Output the (x, y) coordinate of the center of the cell containing the given text.  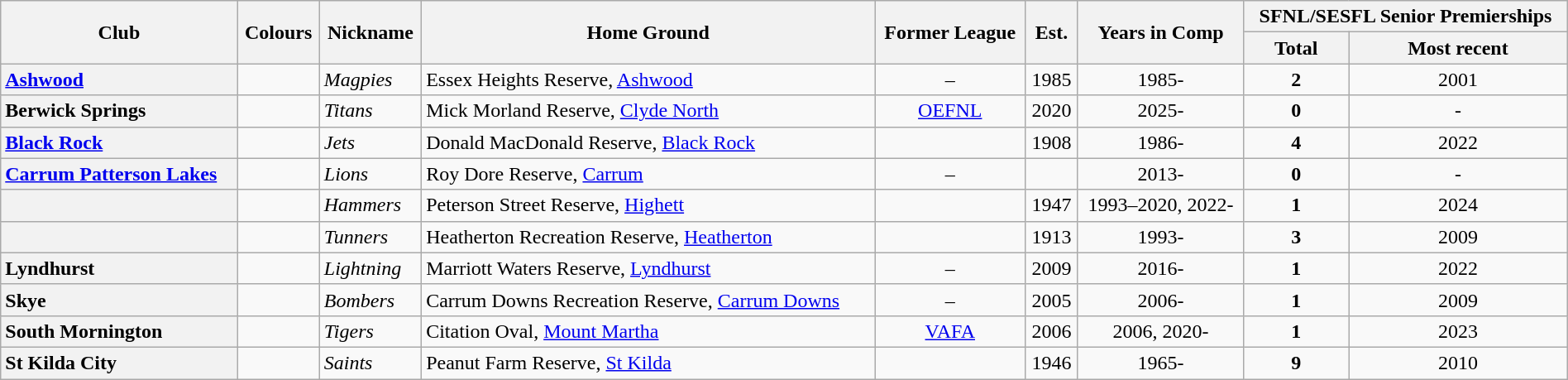
3 (1297, 237)
Nickname (370, 32)
2005 (1052, 300)
Former League (950, 32)
Magpies (370, 79)
Home Ground (648, 32)
Berwick Springs (119, 111)
Donald MacDonald Reserve, Black Rock (648, 142)
2 (1297, 79)
OEFNL (950, 111)
Mick Morland Reserve, Clyde North (648, 111)
Saints (370, 363)
South Mornington (119, 331)
1993–2020, 2022- (1161, 205)
Lightning (370, 268)
Marriott Waters Reserve, Lyndhurst (648, 268)
Hammers (370, 205)
St Kilda City (119, 363)
Skye (119, 300)
2013- (1161, 174)
1947 (1052, 205)
1946 (1052, 363)
1985 (1052, 79)
VAFA (950, 331)
2001 (1459, 79)
2024 (1459, 205)
Peterson Street Reserve, Highett (648, 205)
4 (1297, 142)
1993- (1161, 237)
Carrum Downs Recreation Reserve, Carrum Downs (648, 300)
Roy Dore Reserve, Carrum (648, 174)
2020 (1052, 111)
Ashwood (119, 79)
Tunners (370, 237)
1913 (1052, 237)
9 (1297, 363)
1985- (1161, 79)
Most recent (1459, 48)
2006 (1052, 331)
2006- (1161, 300)
Carrum Patterson Lakes (119, 174)
1965- (1161, 363)
Tigers (370, 331)
1908 (1052, 142)
Black Rock (119, 142)
Years in Comp (1161, 32)
Essex Heights Reserve, Ashwood (648, 79)
2025- (1161, 111)
Total (1297, 48)
2006, 2020- (1161, 331)
2023 (1459, 331)
2010 (1459, 363)
Jets (370, 142)
1986- (1161, 142)
Bombers (370, 300)
Club (119, 32)
2016- (1161, 268)
Lyndhurst (119, 268)
Peanut Farm Reserve, St Kilda (648, 363)
Citation Oval, Mount Martha (648, 331)
Lions (370, 174)
Titans (370, 111)
SFNL/SESFL Senior Premierships (1406, 17)
Est. (1052, 32)
Heatherton Recreation Reserve, Heatherton (648, 237)
Colours (278, 32)
